Provide the (X, Y) coordinate of the cell's center where the given text is located.  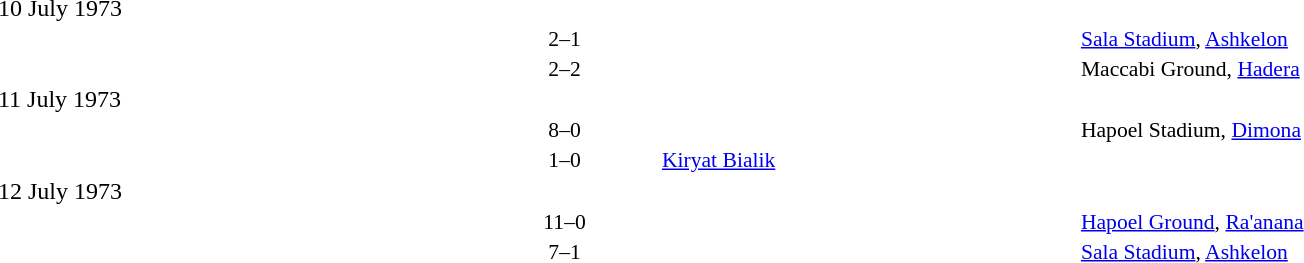
8–0 (564, 130)
2–2 (564, 68)
1–0 (564, 160)
11–0 (564, 222)
2–1 (564, 38)
Kiryat Bialik (868, 160)
